Pinpoint the cell where the given text exists, returning its (X, Y) midpoint coordinate. 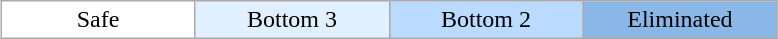
Bottom 2 (486, 20)
Eliminated (680, 20)
Bottom 3 (292, 20)
Safe (98, 20)
